Identify which cell holds the provided text, then report its [x, y] central coordinate. 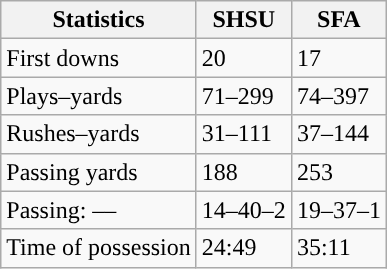
Plays–yards [99, 96]
74–397 [338, 96]
14–40–2 [244, 210]
SHSU [244, 20]
71–299 [244, 96]
Rushes–yards [99, 134]
Time of possession [99, 248]
253 [338, 172]
SFA [338, 20]
Passing: –– [99, 210]
24:49 [244, 248]
17 [338, 58]
20 [244, 58]
19–37–1 [338, 210]
Statistics [99, 20]
Passing yards [99, 172]
35:11 [338, 248]
First downs [99, 58]
37–144 [338, 134]
188 [244, 172]
31–111 [244, 134]
